Extract the [X, Y] coordinate from the center of the cell holding the provided text.  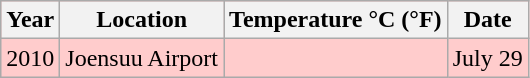
Joensuu Airport [142, 58]
July 29 [488, 58]
2010 [30, 58]
Year [30, 20]
Location [142, 20]
Date [488, 20]
Temperature °C (°F) [336, 20]
